Return (X, Y) of the center of cell containing provided text 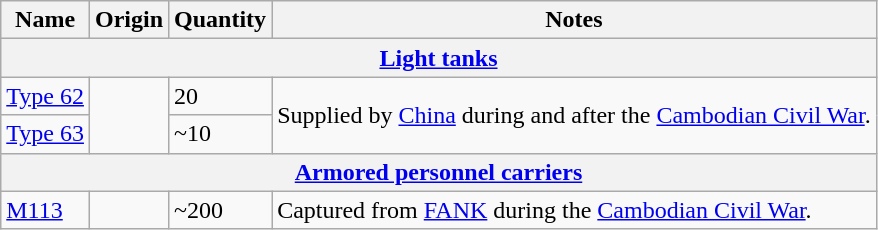
Origin (128, 20)
Type 63 (46, 134)
Quantity (220, 20)
Armored personnel carriers (438, 172)
Type 62 (46, 96)
~10 (220, 134)
Name (46, 20)
Captured from FANK during the Cambodian Civil War. (574, 210)
20 (220, 96)
Notes (574, 20)
M113 (46, 210)
~200 (220, 210)
Light tanks (438, 58)
Supplied by China during and after the Cambodian Civil War. (574, 115)
